Return the [X, Y] coordinate for the center point of the cell that contains the specified text.  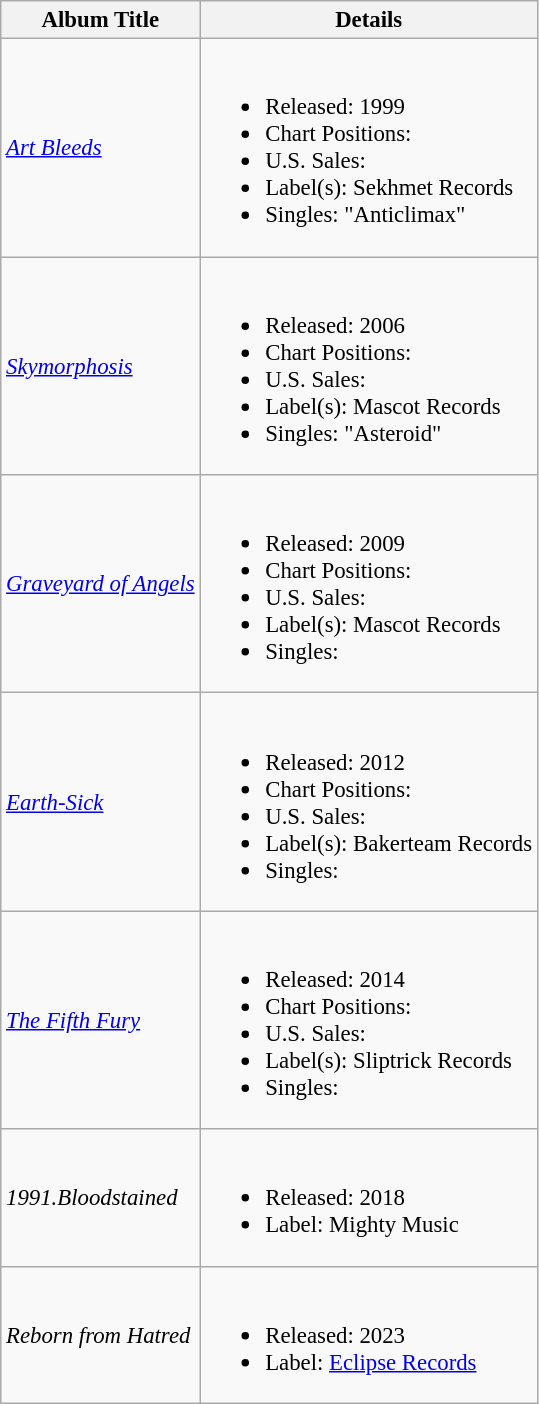
Reborn from Hatred [100, 1334]
Graveyard of Angels [100, 584]
1991.Bloodstained [100, 1198]
Art Bleeds [100, 148]
Details [369, 20]
Released: 2009Chart Positions:U.S. Sales:Label(s): Mascot RecordsSingles: [369, 584]
Released: 2014Chart Positions:U.S. Sales:Label(s): Sliptrick RecordsSingles: [369, 1020]
Skymorphosis [100, 366]
The Fifth Fury [100, 1020]
Released: 2023Label: Eclipse Records [369, 1334]
Earth-Sick [100, 802]
Released: 2006Chart Positions:U.S. Sales:Label(s): Mascot RecordsSingles: "Asteroid" [369, 366]
Album Title [100, 20]
Released: 2012Chart Positions:U.S. Sales:Label(s): Bakerteam RecordsSingles: [369, 802]
Released: 2018Label: Mighty Music [369, 1198]
Released: 1999Chart Positions:U.S. Sales:Label(s): Sekhmet RecordsSingles: "Anticlimax" [369, 148]
